Scan for the cell matching the given text and deliver its (X, Y) coordinate at center. 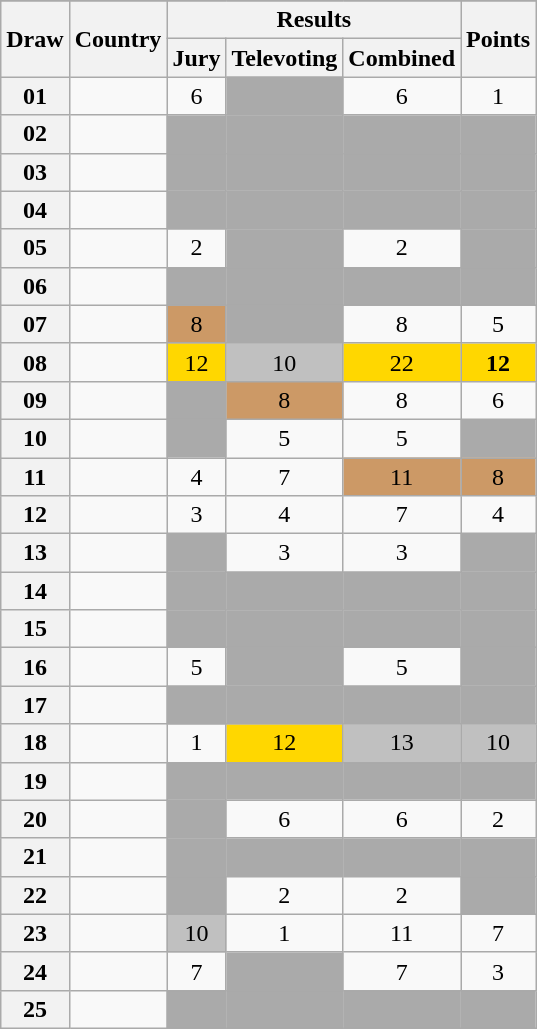
02 (35, 134)
Combined (402, 58)
Televoting (284, 58)
Country (118, 39)
23 (35, 933)
25 (35, 1009)
03 (35, 172)
24 (35, 971)
16 (35, 667)
17 (35, 705)
21 (35, 857)
18 (35, 743)
Draw (35, 39)
20 (35, 819)
05 (35, 248)
06 (35, 286)
07 (35, 324)
Points (498, 39)
04 (35, 210)
Results (314, 20)
08 (35, 362)
14 (35, 591)
Jury (196, 58)
19 (35, 781)
01 (35, 96)
15 (35, 629)
09 (35, 400)
